Output the (X, Y) coordinate of the center of the cell containing the given text.  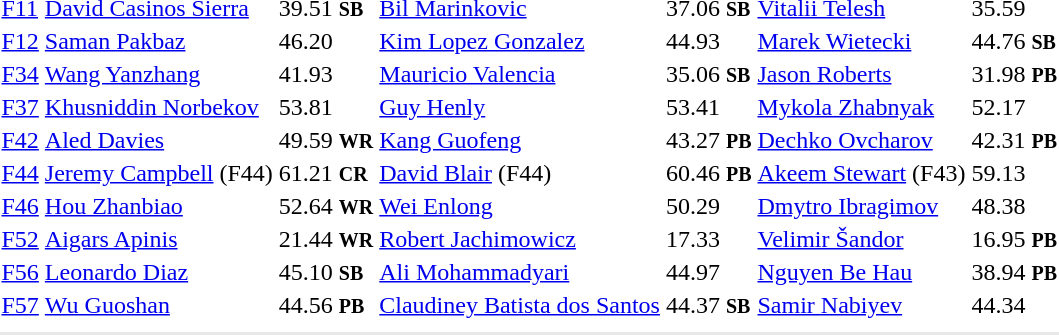
31.98 PB (1014, 74)
Aigars Apinis (158, 239)
44.56 PB (326, 305)
Wei Enlong (520, 206)
17.33 (708, 239)
Kim Lopez Gonzalez (520, 41)
F57 (20, 305)
Leonardo Diaz (158, 272)
41.93 (326, 74)
59.13 (1014, 173)
53.81 (326, 107)
21.44 WR (326, 239)
Saman Pakbaz (158, 41)
16.95 PB (1014, 239)
Dmytro Ibragimov (862, 206)
45.10 SB (326, 272)
35.06 SB (708, 74)
Robert Jachimowicz (520, 239)
49.59 WR (326, 140)
Mykola Zhabnyak (862, 107)
38.94 PB (1014, 272)
48.38 (1014, 206)
Samir Nabiyev (862, 305)
44.34 (1014, 305)
50.29 (708, 206)
Dechko Ovcharov (862, 140)
David Blair (F44) (520, 173)
F46 (20, 206)
Khusniddin Norbekov (158, 107)
F37 (20, 107)
52.64 WR (326, 206)
Jason Roberts (862, 74)
43.27 PB (708, 140)
Wang Yanzhang (158, 74)
Guy Henly (520, 107)
Mauricio Valencia (520, 74)
44.37 SB (708, 305)
Claudiney Batista dos Santos (520, 305)
F52 (20, 239)
60.46 PB (708, 173)
46.20 (326, 41)
53.41 (708, 107)
61.21 CR (326, 173)
F12 (20, 41)
Marek Wietecki (862, 41)
Nguyen Be Hau (862, 272)
F56 (20, 272)
F44 (20, 173)
44.76 SB (1014, 41)
44.97 (708, 272)
Wu Guoshan (158, 305)
42.31 PB (1014, 140)
Velimir Šandor (862, 239)
Jeremy Campbell (F44) (158, 173)
F42 (20, 140)
Ali Mohammadyari (520, 272)
Akeem Stewart (F43) (862, 173)
Aled Davies (158, 140)
44.93 (708, 41)
Kang Guofeng (520, 140)
F34 (20, 74)
Hou Zhanbiao (158, 206)
52.17 (1014, 107)
